Output the [X, Y] coordinate of the center of the cell containing the given text.  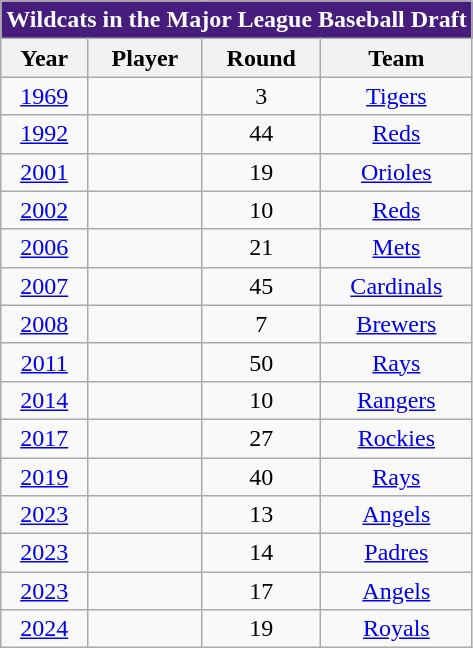
50 [261, 362]
2008 [44, 324]
7 [261, 324]
2014 [44, 400]
Rockies [396, 438]
Cardinals [396, 286]
Round [261, 58]
Padres [396, 553]
17 [261, 591]
27 [261, 438]
1992 [44, 134]
Orioles [396, 172]
45 [261, 286]
14 [261, 553]
Royals [396, 629]
Player [145, 58]
21 [261, 248]
2019 [44, 477]
Brewers [396, 324]
Mets [396, 248]
2007 [44, 286]
Year [44, 58]
2024 [44, 629]
Tigers [396, 96]
Wildcats in the Major League Baseball Draft [236, 20]
Rangers [396, 400]
1969 [44, 96]
2011 [44, 362]
40 [261, 477]
2006 [44, 248]
2017 [44, 438]
2001 [44, 172]
13 [261, 515]
3 [261, 96]
2002 [44, 210]
Team [396, 58]
44 [261, 134]
